Output the (x, y) coordinate of the center of the cell containing the given text.  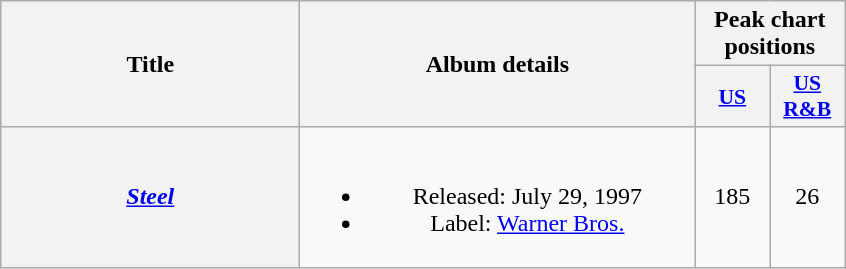
Title (150, 64)
Peak chart positions (770, 34)
Album details (498, 64)
US R&B (808, 96)
26 (808, 197)
185 (732, 197)
Steel (150, 197)
Released: July 29, 1997Label: Warner Bros. (498, 197)
US (732, 96)
